Provide the (x, y) coordinate of the cell's center where the given text is located.  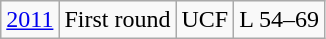
2011 (30, 20)
UCF (205, 20)
L 54–69 (280, 20)
First round (118, 20)
